Locate the cell with the specified text and output its (X, Y) center coordinate. 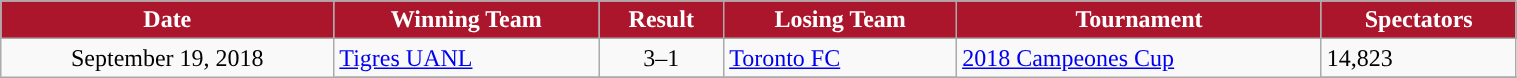
Result (662, 20)
September 19, 2018 (168, 58)
Date (168, 20)
Winning Team (466, 20)
Losing Team (840, 20)
3–1 (662, 58)
Tigres UANL (466, 58)
Toronto FC (840, 58)
Spectators (1418, 20)
2018 Campeones Cup (1140, 58)
Tournament (1140, 20)
14,823 (1418, 58)
